Locate the cell with the specified text and output its [X, Y] center coordinate. 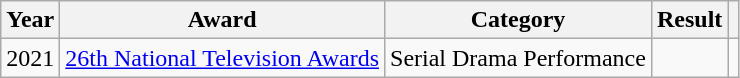
Serial Drama Performance [518, 58]
Award [222, 20]
26th National Television Awards [222, 58]
2021 [30, 58]
Year [30, 20]
Category [518, 20]
Result [689, 20]
